Output the [X, Y] coordinate of the center of the cell containing the given text.  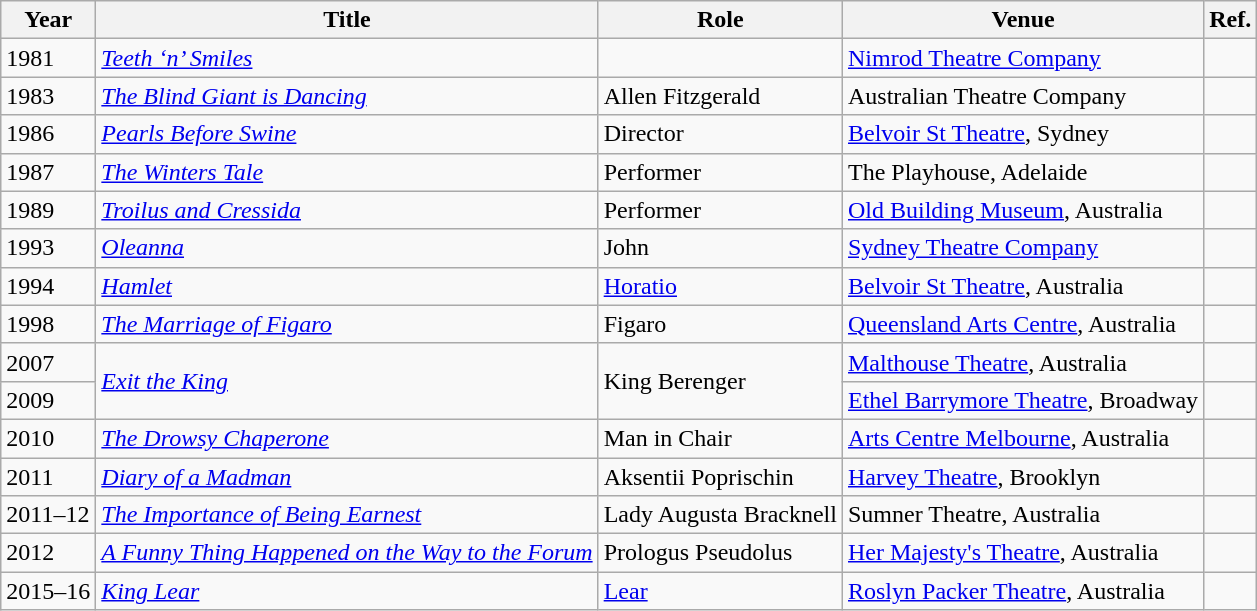
King Lear [347, 591]
2015–16 [48, 591]
John [720, 248]
Teeth ‘n’ Smiles [347, 58]
Old Building Museum, Australia [1022, 210]
Year [48, 20]
Arts Centre Melbourne, Australia [1022, 438]
Sydney Theatre Company [1022, 248]
Roslyn Packer Theatre, Australia [1022, 591]
2009 [48, 400]
Lady Augusta Bracknell [720, 515]
2010 [48, 438]
Allen Fitzgerald [720, 96]
Oleanna [347, 248]
Prologus Pseudolus [720, 553]
1989 [48, 210]
Pearls Before Swine [347, 134]
1986 [48, 134]
Belvoir St Theatre, Sydney [1022, 134]
Malthouse Theatre, Australia [1022, 362]
The Marriage of Figaro [347, 324]
Title [347, 20]
Troilus and Cressida [347, 210]
2007 [48, 362]
Sumner Theatre, Australia [1022, 515]
1998 [48, 324]
Man in Chair [720, 438]
Hamlet [347, 286]
Venue [1022, 20]
Nimrod Theatre Company [1022, 58]
Figaro [720, 324]
The Winters Tale [347, 172]
A Funny Thing Happened on the Way to the Forum [347, 553]
Ethel Barrymore Theatre, Broadway [1022, 400]
2011–12 [48, 515]
King Berenger [720, 381]
Aksentii Poprischin [720, 477]
1981 [48, 58]
Harvey Theatre, Brooklyn [1022, 477]
1987 [48, 172]
The Drowsy Chaperone [347, 438]
The Blind Giant is Dancing [347, 96]
2011 [48, 477]
1994 [48, 286]
Queensland Arts Centre, Australia [1022, 324]
The Importance of Being Earnest [347, 515]
1983 [48, 96]
Exit the King [347, 381]
Director [720, 134]
Horatio [720, 286]
Ref. [1230, 20]
1993 [48, 248]
Role [720, 20]
2012 [48, 553]
Diary of a Madman [347, 477]
The Playhouse, Adelaide [1022, 172]
Her Majesty's Theatre, Australia [1022, 553]
Australian Theatre Company [1022, 96]
Belvoir St Theatre, Australia [1022, 286]
Lear [720, 591]
